Scan for the cell matching the given text and deliver its (X, Y) coordinate at center. 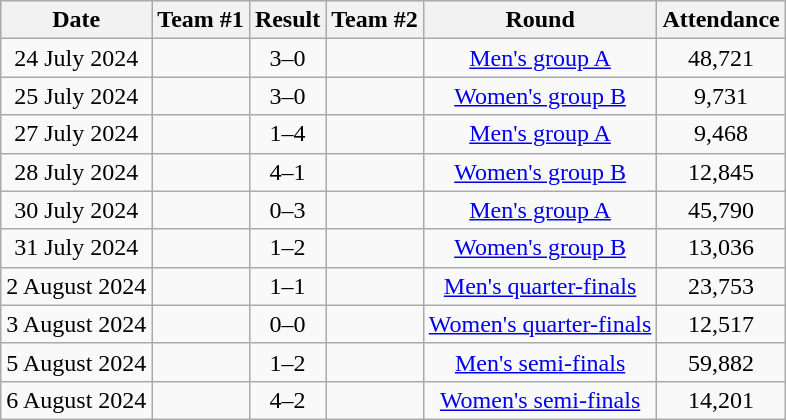
45,790 (721, 210)
1–4 (287, 134)
0–3 (287, 210)
2 August 2024 (76, 286)
Women's semi-finals (540, 400)
4–2 (287, 400)
Men's semi-finals (540, 362)
Team #2 (375, 20)
3 August 2024 (76, 324)
30 July 2024 (76, 210)
12,845 (721, 172)
4–1 (287, 172)
27 July 2024 (76, 134)
Date (76, 20)
14,201 (721, 400)
23,753 (721, 286)
0–0 (287, 324)
24 July 2024 (76, 58)
Team #1 (201, 20)
Attendance (721, 20)
6 August 2024 (76, 400)
13,036 (721, 248)
28 July 2024 (76, 172)
Result (287, 20)
59,882 (721, 362)
25 July 2024 (76, 96)
1–1 (287, 286)
9,468 (721, 134)
48,721 (721, 58)
Men's quarter-finals (540, 286)
9,731 (721, 96)
5 August 2024 (76, 362)
Women's quarter-finals (540, 324)
12,517 (721, 324)
Round (540, 20)
31 July 2024 (76, 248)
